Scan for the cell matching the given text and deliver its [x, y] coordinate at center. 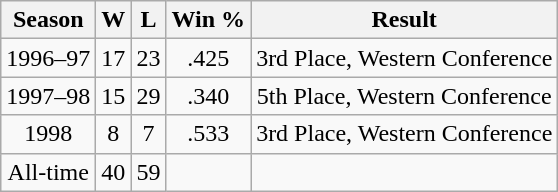
L [148, 20]
W [114, 20]
59 [148, 172]
17 [114, 58]
Result [404, 20]
1996–97 [48, 58]
.425 [208, 58]
1998 [48, 134]
5th Place, Western Conference [404, 96]
8 [114, 134]
1997–98 [48, 96]
Season [48, 20]
.340 [208, 96]
23 [148, 58]
All-time [48, 172]
15 [114, 96]
7 [148, 134]
29 [148, 96]
40 [114, 172]
Win % [208, 20]
.533 [208, 134]
